Return the (x, y) coordinate for the center point of the cell that contains the specified text.  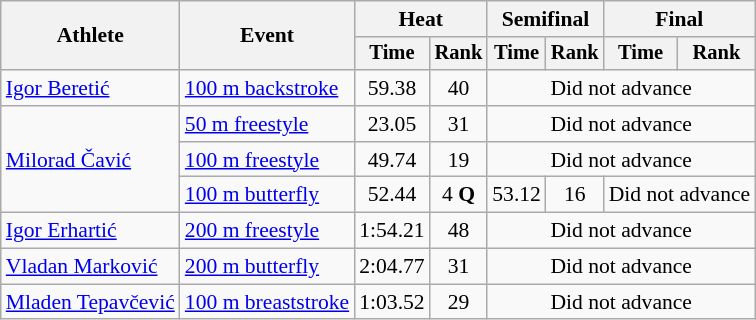
2:04.77 (392, 267)
Igor Erhartić (90, 231)
Vladan Marković (90, 267)
200 m butterfly (267, 267)
1:03.52 (392, 302)
19 (459, 160)
1:54.21 (392, 231)
100 m breaststroke (267, 302)
4 Q (459, 195)
Final (680, 19)
100 m backstroke (267, 88)
Semifinal (545, 19)
49.74 (392, 160)
Igor Beretić (90, 88)
200 m freestyle (267, 231)
50 m freestyle (267, 124)
16 (575, 195)
29 (459, 302)
59.38 (392, 88)
Heat (420, 19)
Event (267, 36)
48 (459, 231)
100 m butterfly (267, 195)
Milorad Čavić (90, 160)
53.12 (516, 195)
52.44 (392, 195)
40 (459, 88)
100 m freestyle (267, 160)
Mladen Tepavčević (90, 302)
23.05 (392, 124)
Athlete (90, 36)
